Identify which cell holds the provided text, then report its (X, Y) central coordinate. 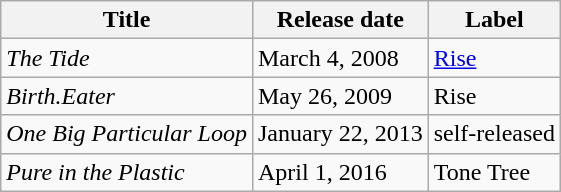
May 26, 2009 (340, 96)
Label (494, 20)
Title (127, 20)
One Big Particular Loop (127, 134)
Birth.Eater (127, 96)
Pure in the Plastic (127, 172)
self-released (494, 134)
March 4, 2008 (340, 58)
Tone Tree (494, 172)
Release date (340, 20)
April 1, 2016 (340, 172)
The Tide (127, 58)
January 22, 2013 (340, 134)
